For the text-containing cell, return its midpoint in [X, Y] coordinate format. 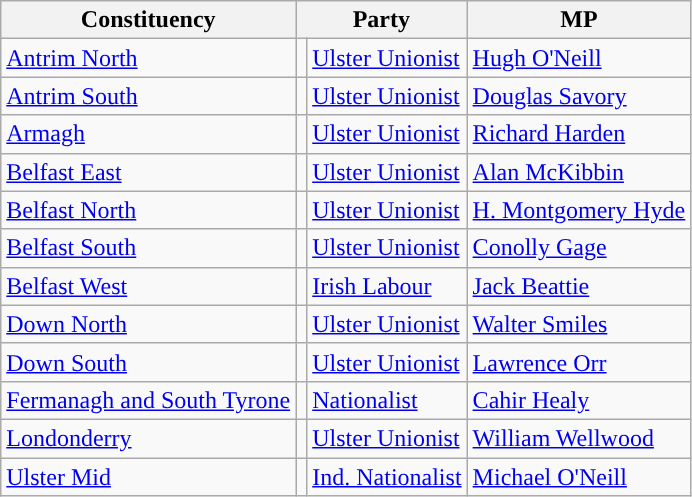
Belfast East [148, 172]
Cahir Healy [579, 400]
Down South [148, 362]
MP [579, 20]
Antrim South [148, 96]
Constituency [148, 20]
Hugh O'Neill [579, 58]
Belfast West [148, 286]
Ind. Nationalist [387, 477]
Douglas Savory [579, 96]
Michael O'Neill [579, 477]
Ulster Mid [148, 477]
Jack Beattie [579, 286]
Londonderry [148, 438]
Walter Smiles [579, 324]
Richard Harden [579, 134]
Fermanagh and South Tyrone [148, 400]
Belfast North [148, 210]
Nationalist [387, 400]
Irish Labour [387, 286]
Conolly Gage [579, 248]
Alan McKibbin [579, 172]
Lawrence Orr [579, 362]
H. Montgomery Hyde [579, 210]
Belfast South [148, 248]
Antrim North [148, 58]
Armagh [148, 134]
Party [382, 20]
William Wellwood [579, 438]
Down North [148, 324]
